Output the [x, y] coordinate of the center of the cell containing the given text.  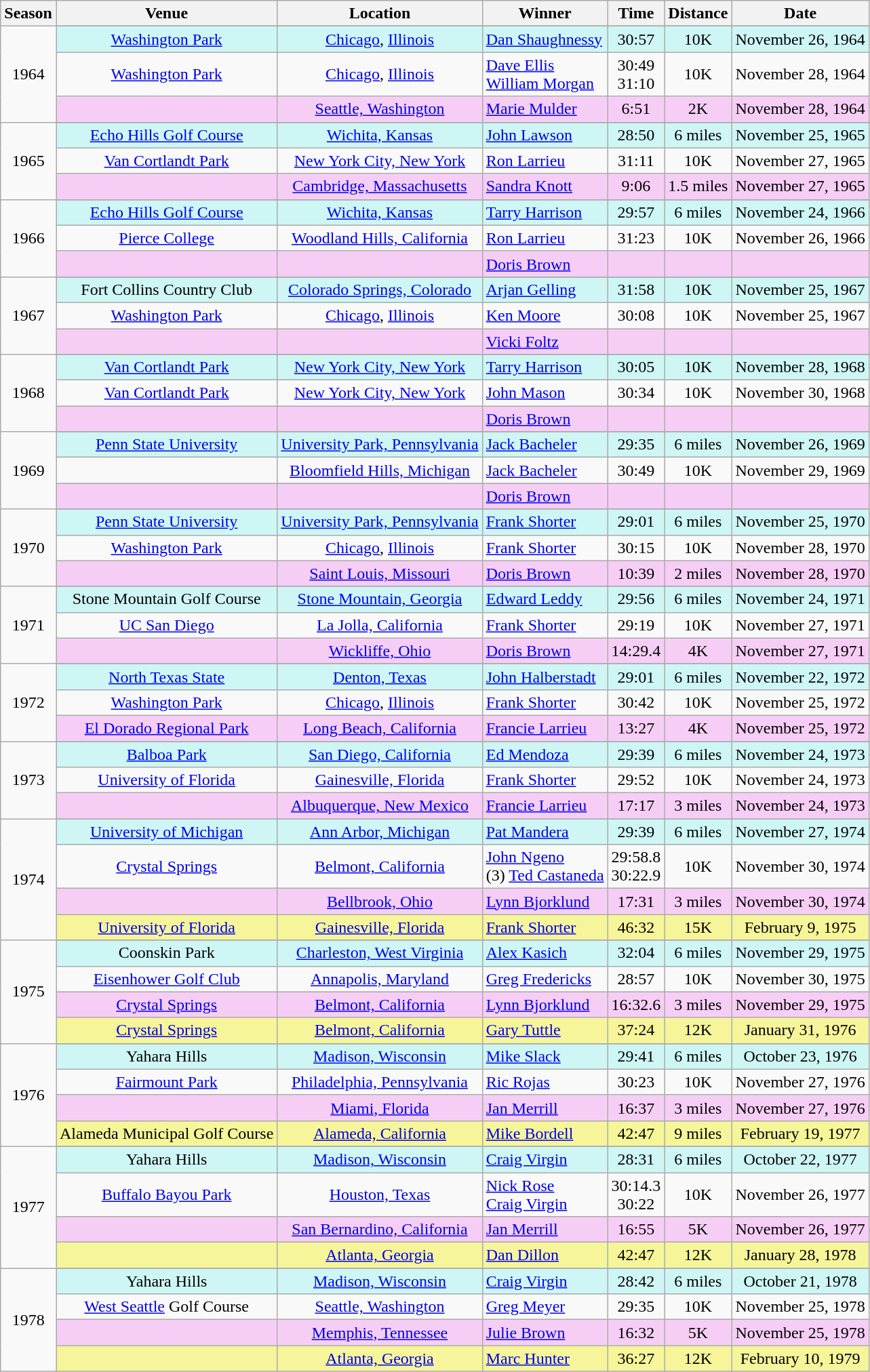
1974 [28, 880]
Ann Arbor, Michigan [380, 832]
North Texas State [166, 677]
2K [698, 109]
30:08 [636, 315]
28:50 [636, 135]
31:11 [636, 161]
30:14.330:22 [636, 1194]
16:37 [636, 1108]
Dave Ellis William Morgan [545, 75]
Cambridge, Massachusetts [380, 186]
Denton, Texas [380, 677]
February 10, 1979 [800, 1358]
Saint Louis, Missouri [380, 573]
January 31, 1976 [800, 1030]
Miami, Florida [380, 1108]
29:56 [636, 599]
29:57 [636, 212]
1972 [28, 702]
November 26, 1964 [800, 39]
30:57 [636, 39]
28:31 [636, 1159]
Wickliffe, Ohio [380, 651]
Ed Mendoza [545, 754]
Eisenhower Golf Club [166, 979]
29:41 [636, 1056]
Time [636, 14]
14:29.4 [636, 651]
16:32.6 [636, 1005]
November 28, 1968 [800, 367]
El Dorado Regional Park [166, 728]
1969 [28, 470]
Fort Collins Country Club [166, 289]
October 23, 1976 [800, 1056]
17:17 [636, 806]
30:23 [636, 1082]
1967 [28, 315]
28:42 [636, 1281]
29:58.830:22.9 [636, 866]
16:32 [636, 1333]
Date [800, 14]
Ken Moore [545, 315]
Alameda Municipal Golf Course [166, 1133]
37:24 [636, 1030]
November 30, 1975 [800, 979]
Winner [545, 14]
Marie Mulder [545, 109]
November 29, 1969 [800, 470]
Colorado Springs, Colorado [380, 289]
Stone Mountain, Georgia [380, 599]
Dan Shaughnessy [545, 39]
Coonskin Park [166, 953]
1977 [28, 1207]
1973 [28, 780]
West Seattle Golf Course [166, 1307]
31:23 [636, 238]
29:19 [636, 625]
Arjan Gelling [545, 289]
Sandra Knott [545, 186]
1971 [28, 625]
Venue [166, 14]
36:27 [636, 1358]
University of Michigan [166, 832]
Fairmount Park [166, 1082]
16:55 [636, 1230]
Balboa Park [166, 754]
Pierce College [166, 238]
Albuquerque, New Mexico [380, 806]
Alex Kasich [545, 953]
John Mason [545, 393]
30:05 [636, 367]
Mike Slack [545, 1056]
6:51 [636, 109]
13:27 [636, 728]
November 24, 1966 [800, 212]
9:06 [636, 186]
Ric Rojas [545, 1082]
1965 [28, 161]
32:04 [636, 953]
Greg Meyer [545, 1307]
Long Beach, California [380, 728]
Pat Mandera [545, 832]
October 21, 1978 [800, 1281]
Gary Tuttle [545, 1030]
John Lawson [545, 135]
46:32 [636, 927]
30:49 [636, 470]
Memphis, Tennessee [380, 1333]
17:31 [636, 902]
Woodland Hills, California [380, 238]
1.5 miles [698, 186]
Bellbrook, Ohio [380, 902]
Mike Bordell [545, 1133]
Stone Mountain Golf Course [166, 599]
John Halberstadt [545, 677]
UC San Diego [166, 625]
1964 [28, 75]
30:4931:10 [636, 75]
Julie Brown [545, 1333]
November 25, 1970 [800, 522]
Houston, Texas [380, 1194]
9 miles [698, 1133]
31:58 [636, 289]
Annapolis, Maryland [380, 979]
1966 [28, 238]
1970 [28, 548]
November 24, 1971 [800, 599]
February 9, 1975 [800, 927]
Marc Hunter [545, 1358]
San Diego, California [380, 754]
November 26, 1969 [800, 445]
January 28, 1978 [800, 1255]
John Ngeno (3) Ted Castaneda [545, 866]
Dan Dillon [545, 1255]
Vicki Foltz [545, 341]
1976 [28, 1095]
Alameda, California [380, 1133]
29:52 [636, 780]
1968 [28, 393]
November 25, 1965 [800, 135]
Bloomfield Hills, Michigan [380, 470]
1978 [28, 1320]
October 22, 1977 [800, 1159]
Philadelphia, Pennsylvania [380, 1082]
28:57 [636, 979]
San Bernardino, California [380, 1230]
1975 [28, 992]
2 miles [698, 573]
10:39 [636, 573]
Location [380, 14]
La Jolla, California [380, 625]
February 19, 1977 [800, 1133]
November 30, 1968 [800, 393]
November 27, 1974 [800, 832]
Edward Leddy [545, 599]
15K [698, 927]
Charleston, West Virginia [380, 953]
30:34 [636, 393]
30:15 [636, 548]
November 26, 1966 [800, 238]
November 22, 1972 [800, 677]
Greg Fredericks [545, 979]
Nick Rose Craig Virgin [545, 1194]
Season [28, 14]
Buffalo Bayou Park [166, 1194]
Distance [698, 14]
30:42 [636, 702]
